Find where the given text appears and provide that cell's center as (X, Y) coordinate. 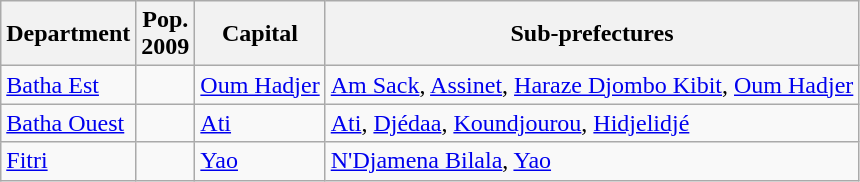
Am Sack, Assinet, Haraze Djombo Kibit, Oum Hadjer (592, 85)
Batha Est (68, 85)
Batha Ouest (68, 123)
Yao (260, 161)
Ati, Djédaa, Koundjourou, Hidjelidjé (592, 123)
Oum Hadjer (260, 85)
Pop.2009 (166, 34)
Department (68, 34)
Fitri (68, 161)
Capital (260, 34)
Ati (260, 123)
Sub-prefectures (592, 34)
N'Djamena Bilala, Yao (592, 161)
